Output the [X, Y] coordinate of the center of the cell containing the given text.  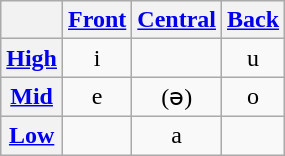
Mid [32, 97]
Central [177, 20]
(ə) [177, 97]
o [254, 97]
Front [98, 20]
e [98, 97]
i [98, 58]
High [32, 58]
u [254, 58]
Low [32, 135]
a [177, 135]
Back [254, 20]
